From the cell containing the given text, extract its center point as (x, y) coordinate. 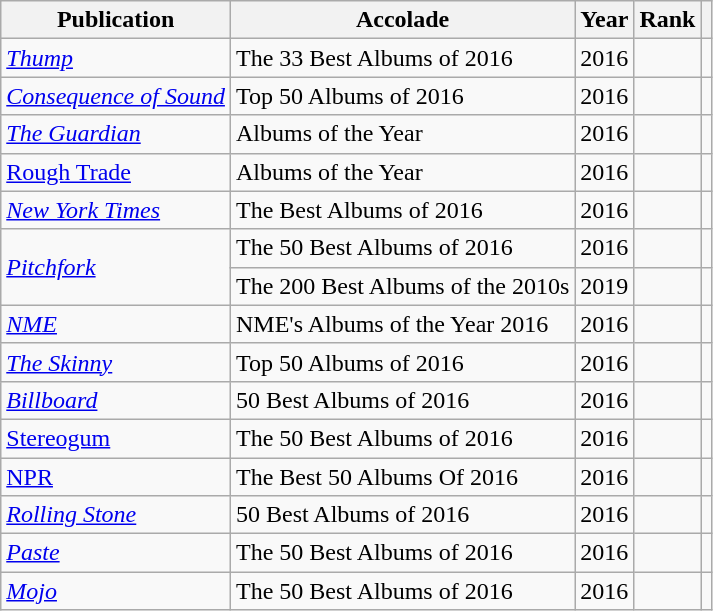
Paste (116, 553)
Pitchfork (116, 267)
Publication (116, 20)
The Guardian (116, 134)
Billboard (116, 400)
The 200 Best Albums of the 2010s (402, 286)
NME (116, 324)
New York Times (116, 210)
Thump (116, 58)
2019 (604, 286)
The Best 50 Albums Of 2016 (402, 477)
Stereogum (116, 438)
Consequence of Sound (116, 96)
Accolade (402, 20)
Rolling Stone (116, 515)
Rank (668, 20)
The Best Albums of 2016 (402, 210)
The Skinny (116, 362)
NME's Albums of the Year 2016 (402, 324)
Rough Trade (116, 172)
NPR (116, 477)
Mojo (116, 591)
The 33 Best Albums of 2016 (402, 58)
Year (604, 20)
